Return (x, y) of the center of cell containing provided text 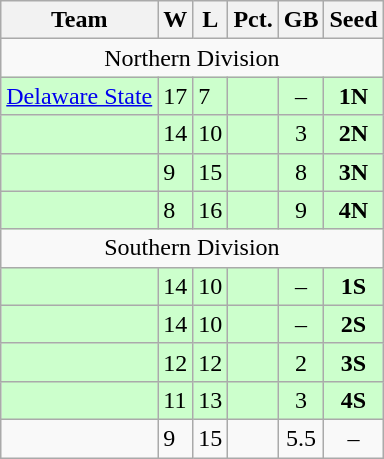
L (210, 20)
Southern Division (192, 248)
3S (354, 362)
11 (176, 400)
1N (354, 96)
2N (354, 134)
7 (210, 96)
16 (210, 210)
Northern Division (192, 58)
4N (354, 210)
4S (354, 400)
Delaware State (80, 96)
3N (354, 172)
5.5 (301, 438)
13 (210, 400)
GB (301, 20)
1S (354, 286)
W (176, 20)
Team (80, 20)
Seed (354, 20)
2S (354, 324)
2 (301, 362)
Pct. (253, 20)
17 (176, 96)
